Scan for the cell matching the given text and deliver its (X, Y) coordinate at center. 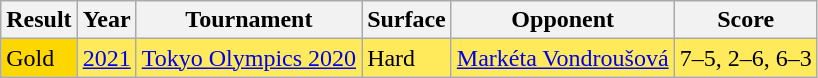
Tokyo Olympics 2020 (248, 58)
Opponent (562, 20)
Score (746, 20)
Tournament (248, 20)
Result (39, 20)
Markéta Vondroušová (562, 58)
Year (106, 20)
Surface (407, 20)
Gold (39, 58)
Hard (407, 58)
2021 (106, 58)
7–5, 2–6, 6–3 (746, 58)
